Output the [x, y] coordinate of the center of the cell containing the given text.  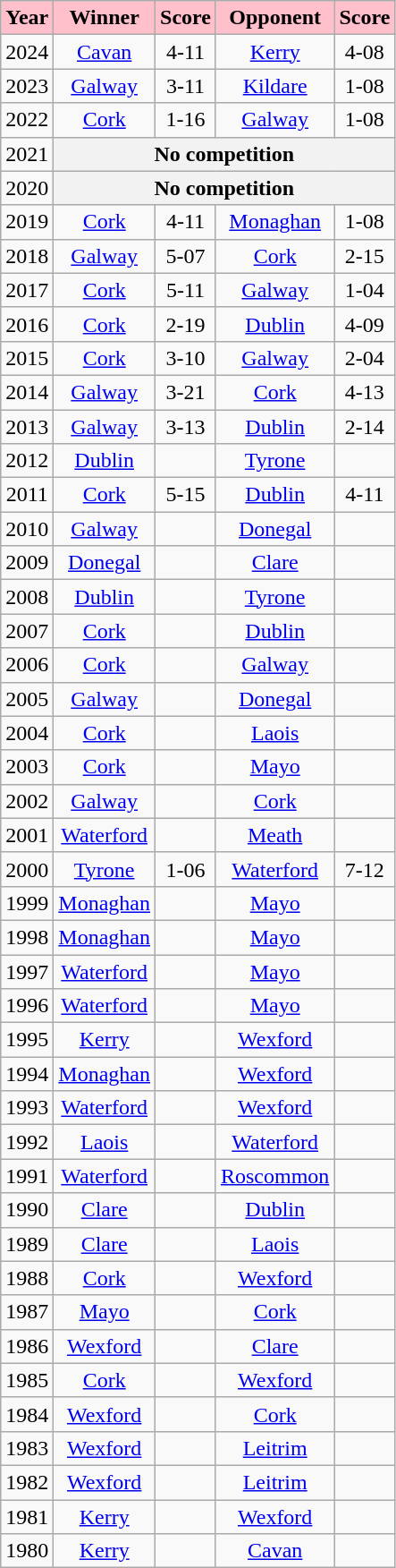
2019 [27, 222]
1984 [27, 1414]
2002 [27, 801]
2021 [27, 154]
5-07 [186, 256]
2015 [27, 358]
2-04 [365, 358]
2016 [27, 324]
1-04 [365, 290]
1987 [27, 1312]
3-10 [186, 358]
2018 [27, 256]
2011 [27, 495]
2-14 [365, 427]
1993 [27, 1108]
Roscommon [274, 1176]
2004 [27, 733]
2007 [27, 631]
2000 [27, 869]
Winner [105, 18]
1991 [27, 1176]
Meath [274, 835]
Year [27, 18]
2006 [27, 665]
1983 [27, 1448]
3-21 [186, 392]
2008 [27, 597]
2001 [27, 835]
2010 [27, 529]
7-12 [365, 869]
2017 [27, 290]
1997 [27, 971]
2020 [27, 188]
2-15 [365, 256]
1990 [27, 1210]
1986 [27, 1346]
2022 [27, 120]
1994 [27, 1074]
1-16 [186, 120]
1980 [27, 1551]
1996 [27, 1006]
1988 [27, 1278]
2014 [27, 392]
2013 [27, 427]
4-13 [365, 392]
3-11 [186, 86]
2-19 [186, 324]
1989 [27, 1244]
5-15 [186, 495]
5-11 [186, 290]
4-08 [365, 52]
3-13 [186, 427]
4-09 [365, 324]
1998 [27, 937]
1992 [27, 1142]
2003 [27, 767]
Opponent [274, 18]
2009 [27, 563]
2005 [27, 699]
1985 [27, 1380]
1982 [27, 1482]
2023 [27, 86]
Kildare [274, 86]
1999 [27, 903]
1995 [27, 1040]
1-06 [186, 869]
2024 [27, 52]
1981 [27, 1517]
2012 [27, 461]
